Determine the (X, Y) coordinate at the center of the cell enclosing the given text.  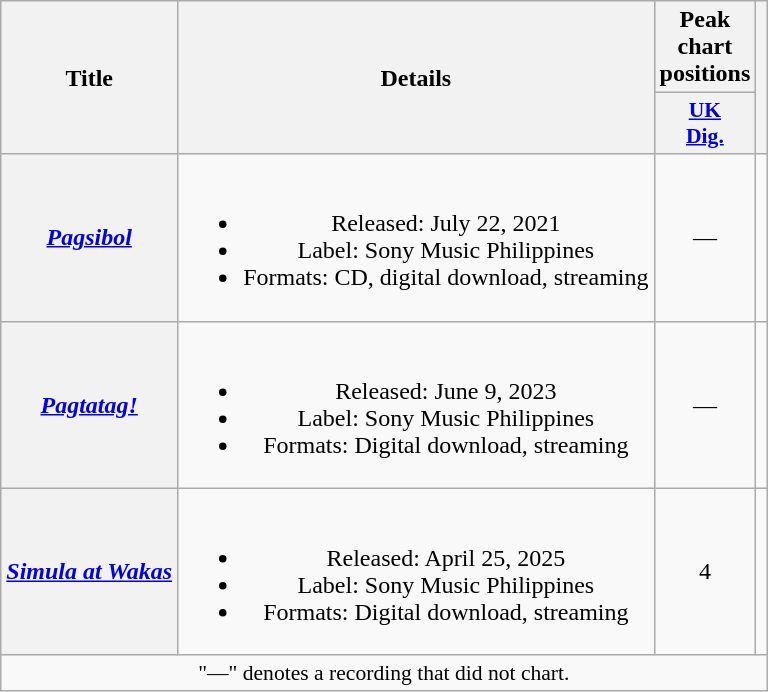
Pagtatag! (90, 404)
Released: July 22, 2021Label: Sony Music PhilippinesFormats: CD, digital download, streaming (416, 238)
Details (416, 78)
Peak chart positions (705, 47)
UKDig. (705, 124)
Title (90, 78)
Released: June 9, 2023Label: Sony Music PhilippinesFormats: Digital download, streaming (416, 404)
"—" denotes a recording that did not chart. (384, 673)
Released: April 25, 2025Label: Sony Music PhilippinesFormats: Digital download, streaming (416, 572)
4 (705, 572)
Simula at Wakas (90, 572)
Pagsibol (90, 238)
